Detect which cell encompasses the target text, then output its [x, y] center coordinate. 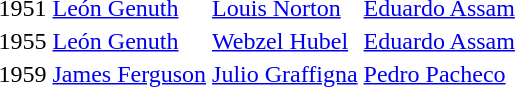
León Genuth [130, 41]
Webzel Hubel [286, 41]
